Return (x, y) of the center of cell containing provided text 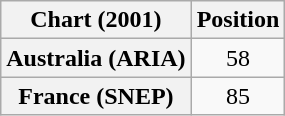
58 (238, 58)
Position (238, 20)
Chart (2001) (96, 20)
85 (238, 96)
Australia (ARIA) (96, 58)
France (SNEP) (96, 96)
